Return (X, Y) of the center of cell containing provided text 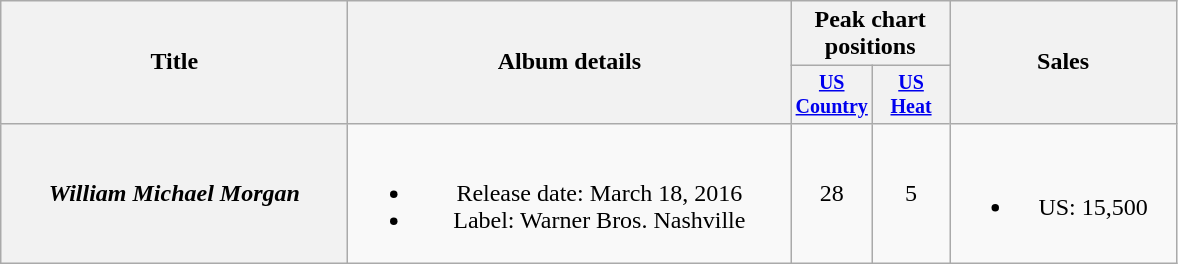
Sales (1064, 62)
USHeat (912, 94)
5 (912, 193)
Album details (570, 62)
Release date: March 18, 2016Label: Warner Bros. Nashville (570, 193)
Title (174, 62)
US: 15,500 (1064, 193)
Peak chartpositions (870, 34)
28 (832, 193)
William Michael Morgan (174, 193)
US Country (832, 94)
